Identify which cell holds the provided text, then report its (X, Y) central coordinate. 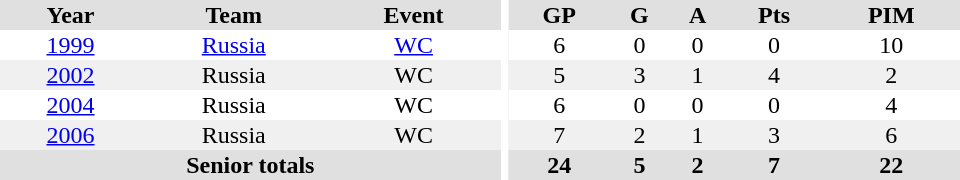
Pts (774, 15)
GP (559, 15)
22 (892, 165)
Event (413, 15)
2006 (70, 135)
24 (559, 165)
Year (70, 15)
1999 (70, 45)
Senior totals (250, 165)
A (697, 15)
PIM (892, 15)
2002 (70, 75)
G (639, 15)
Team (234, 15)
2004 (70, 105)
10 (892, 45)
